Return [X, Y] of the center of cell containing provided text 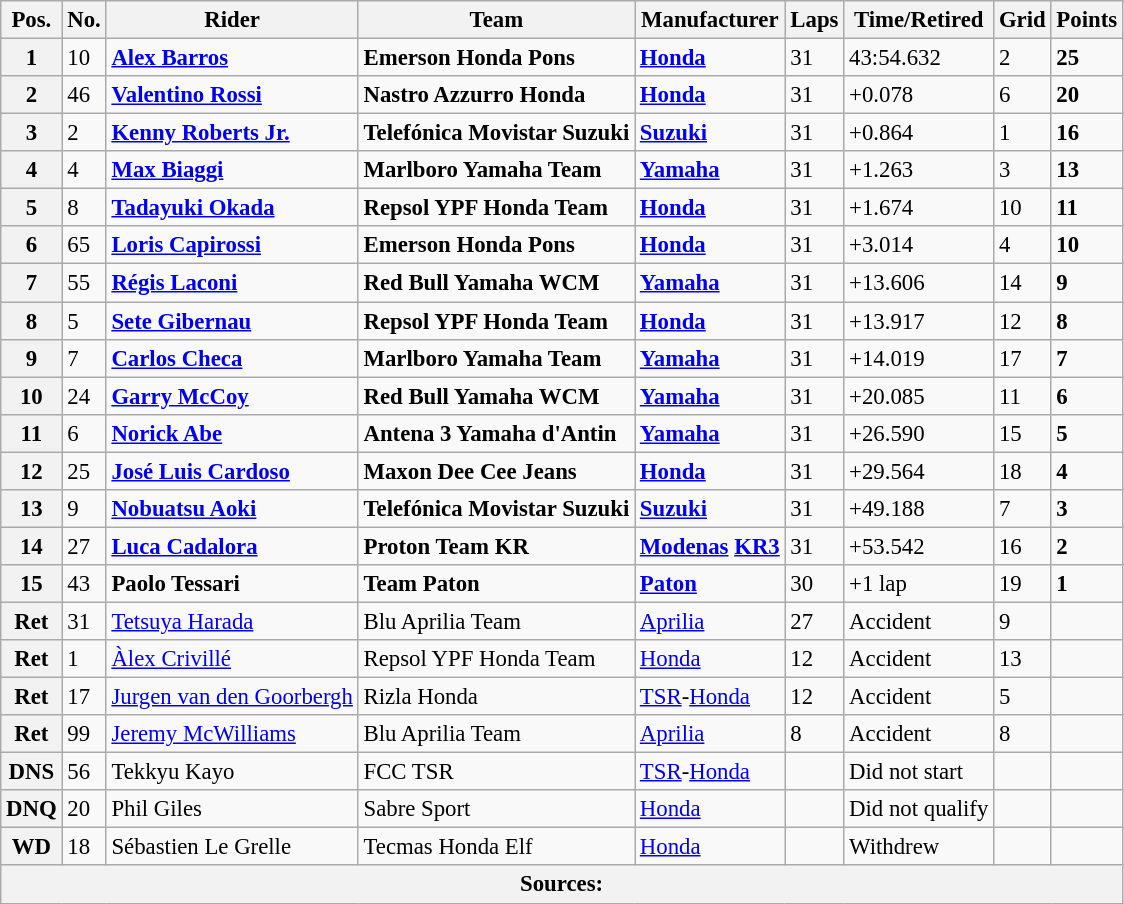
Antena 3 Yamaha d'Antin [496, 433]
WD [32, 847]
DNQ [32, 809]
Luca Cadalora [232, 546]
56 [84, 772]
Did not start [919, 772]
+13.917 [919, 321]
30 [814, 584]
Pos. [32, 20]
Valentino Rossi [232, 95]
Laps [814, 20]
Withdrew [919, 847]
+20.085 [919, 396]
Paton [710, 584]
+1.263 [919, 170]
Max Biaggi [232, 170]
Tetsuya Harada [232, 621]
Carlos Checa [232, 358]
Manufacturer [710, 20]
Did not qualify [919, 809]
Maxon Dee Cee Jeans [496, 471]
FCC TSR [496, 772]
Nastro Azzurro Honda [496, 95]
José Luis Cardoso [232, 471]
Rider [232, 20]
+1.674 [919, 208]
Tecmas Honda Elf [496, 847]
Alex Barros [232, 58]
No. [84, 20]
+0.864 [919, 133]
+29.564 [919, 471]
Régis Laconi [232, 283]
Sabre Sport [496, 809]
43:54.632 [919, 58]
Garry McCoy [232, 396]
+0.078 [919, 95]
Time/Retired [919, 20]
Jeremy McWilliams [232, 734]
Tadayuki Okada [232, 208]
Team [496, 20]
+53.542 [919, 546]
Tekkyu Kayo [232, 772]
Sources: [562, 885]
+13.606 [919, 283]
Team Paton [496, 584]
Loris Capirossi [232, 245]
Jurgen van den Goorbergh [232, 697]
43 [84, 584]
Sébastien Le Grelle [232, 847]
Points [1086, 20]
Norick Abe [232, 433]
24 [84, 396]
+14.019 [919, 358]
Modenas KR3 [710, 546]
55 [84, 283]
Kenny Roberts Jr. [232, 133]
+26.590 [919, 433]
Sete Gibernau [232, 321]
46 [84, 95]
65 [84, 245]
+3.014 [919, 245]
+49.188 [919, 509]
Phil Giles [232, 809]
Rizla Honda [496, 697]
Àlex Crivillé [232, 659]
Proton Team KR [496, 546]
+1 lap [919, 584]
Paolo Tessari [232, 584]
Nobuatsu Aoki [232, 509]
99 [84, 734]
DNS [32, 772]
19 [1022, 584]
Grid [1022, 20]
